Identify which cell holds the provided text, then report its [X, Y] central coordinate. 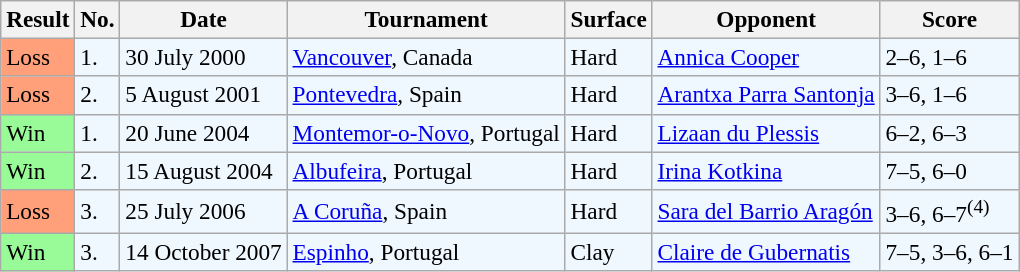
Irina Kotkina [766, 170]
Lizaan du Plessis [766, 133]
Result [38, 19]
15 August 2004 [204, 170]
Montemor-o-Novo, Portugal [426, 133]
7–5, 6–0 [950, 170]
25 July 2006 [204, 211]
Opponent [766, 19]
30 July 2000 [204, 57]
No. [98, 19]
Arantxa Parra Santonja [766, 95]
20 June 2004 [204, 133]
Sara del Barrio Aragón [766, 211]
Annica Cooper [766, 57]
Espinho, Portugal [426, 252]
2–6, 1–6 [950, 57]
3–6, 1–6 [950, 95]
A Coruña, Spain [426, 211]
Clay [608, 252]
7–5, 3–6, 6–1 [950, 252]
Albufeira, Portugal [426, 170]
6–2, 6–3 [950, 133]
5 August 2001 [204, 95]
3–6, 6–7(4) [950, 211]
Surface [608, 19]
Date [204, 19]
Claire de Gubernatis [766, 252]
Pontevedra, Spain [426, 95]
14 October 2007 [204, 252]
Score [950, 19]
Vancouver, Canada [426, 57]
Tournament [426, 19]
